Provide the [X, Y] coordinate of the cell's center where the given text is located.  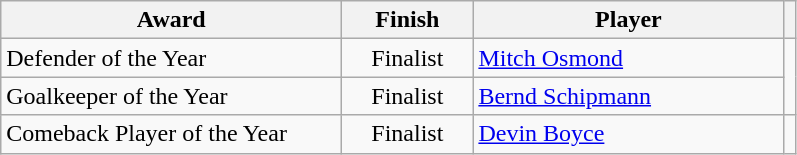
Finish [408, 20]
Comeback Player of the Year [172, 134]
Goalkeeper of the Year [172, 96]
Mitch Osmond [628, 58]
Award [172, 20]
Player [628, 20]
Devin Boyce [628, 134]
Bernd Schipmann [628, 96]
Defender of the Year [172, 58]
